Locate the cell with the specified text and output its (x, y) center coordinate. 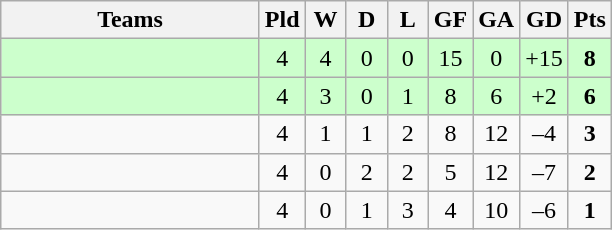
GD (544, 20)
–7 (544, 172)
5 (450, 172)
–6 (544, 210)
Pld (282, 20)
–4 (544, 134)
10 (496, 210)
+2 (544, 96)
D (366, 20)
Teams (130, 20)
+15 (544, 58)
GF (450, 20)
Pts (590, 20)
15 (450, 58)
W (326, 20)
L (408, 20)
GA (496, 20)
